Locate the cell with the specified text and output its [X, Y] center coordinate. 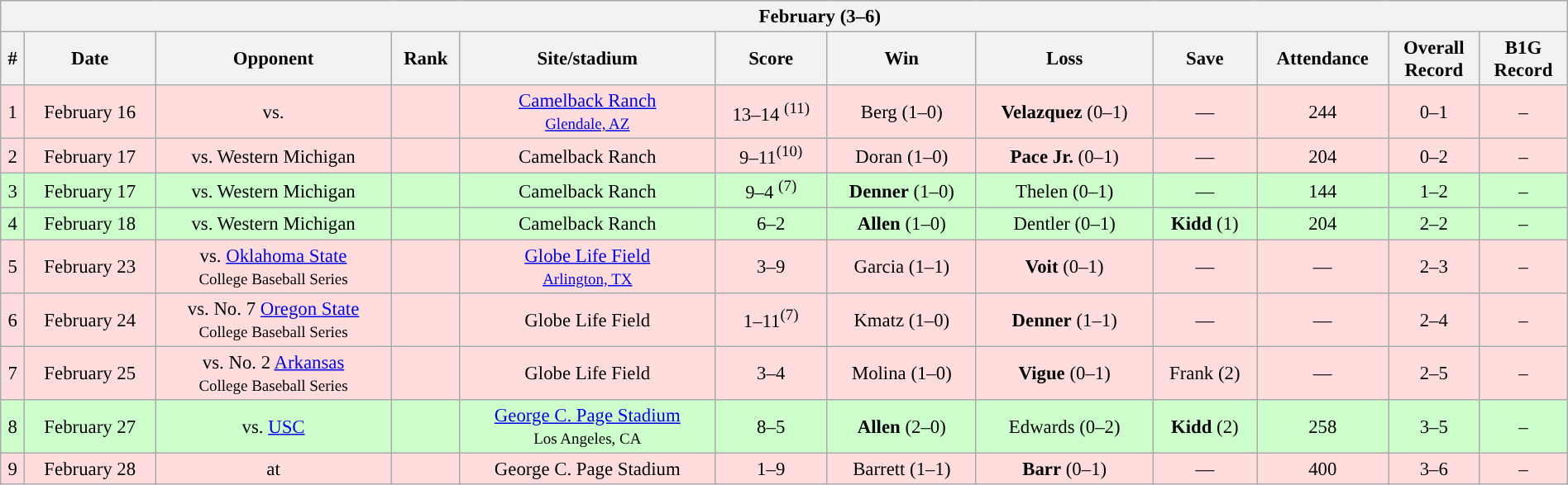
3–5 [1434, 426]
OverallRecord [1434, 58]
7 [13, 373]
8–5 [771, 426]
0–1 [1434, 112]
George C. Page Stadium [587, 468]
vs. [273, 112]
Kidd (1) [1204, 224]
258 [1323, 426]
0–2 [1434, 156]
Edwards (0–2) [1064, 426]
Barrett (1–1) [901, 468]
9–11(10) [771, 156]
Camelback RanchGlendale, AZ [587, 112]
February 25 [89, 373]
Denner (1–0) [901, 191]
B1GRecord [1523, 58]
Velazquez (0–1) [1064, 112]
Molina (1–0) [901, 373]
Voit (0–1) [1064, 266]
1 [13, 112]
1–11(7) [771, 319]
8 [13, 426]
400 [1323, 468]
vs. Oklahoma State College Baseball Series [273, 266]
Site/stadium [587, 58]
vs. USC [273, 426]
# [13, 58]
George C. Page StadiumLos Angeles, CA [587, 426]
February 27 [89, 426]
February 28 [89, 468]
13–14 (11) [771, 112]
Date [89, 58]
Opponent [273, 58]
1–2 [1434, 191]
6 [13, 319]
2–2 [1434, 224]
Attendance [1323, 58]
Barr (0–1) [1064, 468]
February (3–6) [784, 17]
Denner (1–1) [1064, 319]
3–6 [1434, 468]
244 [1323, 112]
vs. No. 7 Oregon State College Baseball Series [273, 319]
Pace Jr. (0–1) [1064, 156]
February 16 [89, 112]
1–9 [771, 468]
2–5 [1434, 373]
5 [13, 266]
February 18 [89, 224]
Doran (1–0) [901, 156]
Globe Life FieldArlington, TX [587, 266]
Frank (2) [1204, 373]
February 23 [89, 266]
4 [13, 224]
9 [13, 468]
vs. No. 2 Arkansas College Baseball Series [273, 373]
3–9 [771, 266]
Vigue (0–1) [1064, 373]
Garcia (1–1) [901, 266]
Kmatz (1–0) [901, 319]
Allen (2–0) [901, 426]
Score [771, 58]
144 [1323, 191]
2 [13, 156]
at [273, 468]
Save [1204, 58]
Loss [1064, 58]
Rank [425, 58]
February 24 [89, 319]
Allen (1–0) [901, 224]
6–2 [771, 224]
2–4 [1434, 319]
3–4 [771, 373]
Win [901, 58]
2–3 [1434, 266]
3 [13, 191]
Berg (1–0) [901, 112]
Thelen (0–1) [1064, 191]
Kidd (2) [1204, 426]
Dentler (0–1) [1064, 224]
9–4 (7) [771, 191]
